From the cell containing the given text, extract its center point as (x, y) coordinate. 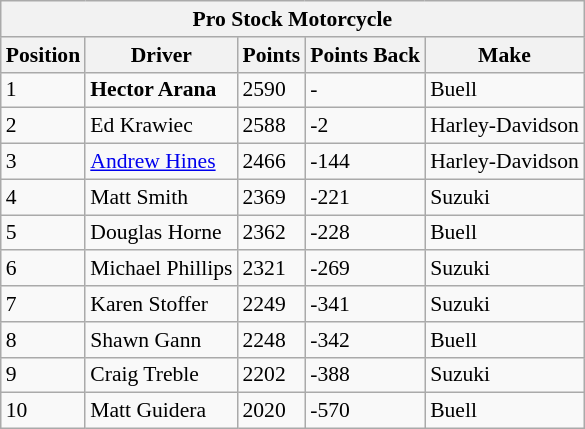
2020 (271, 411)
2590 (271, 90)
6 (43, 269)
2249 (271, 304)
2362 (271, 233)
-2 (365, 126)
Points Back (365, 55)
Douglas Horne (161, 233)
Matt Guidera (161, 411)
Driver (161, 55)
Make (504, 55)
Ed Krawiec (161, 126)
2248 (271, 340)
7 (43, 304)
-269 (365, 269)
-144 (365, 162)
-341 (365, 304)
Shawn Gann (161, 340)
2369 (271, 197)
2588 (271, 126)
-342 (365, 340)
Karen Stoffer (161, 304)
Michael Phillips (161, 269)
2466 (271, 162)
Hector Arana (161, 90)
10 (43, 411)
-228 (365, 233)
-570 (365, 411)
2321 (271, 269)
-388 (365, 375)
Andrew Hines (161, 162)
Matt Smith (161, 197)
1 (43, 90)
5 (43, 233)
4 (43, 197)
2202 (271, 375)
Craig Treble (161, 375)
8 (43, 340)
Pro Stock Motorcycle (292, 19)
Position (43, 55)
2 (43, 126)
9 (43, 375)
- (365, 90)
Points (271, 55)
-221 (365, 197)
3 (43, 162)
